Find where the given text appears and provide that cell's center as [X, Y] coordinate. 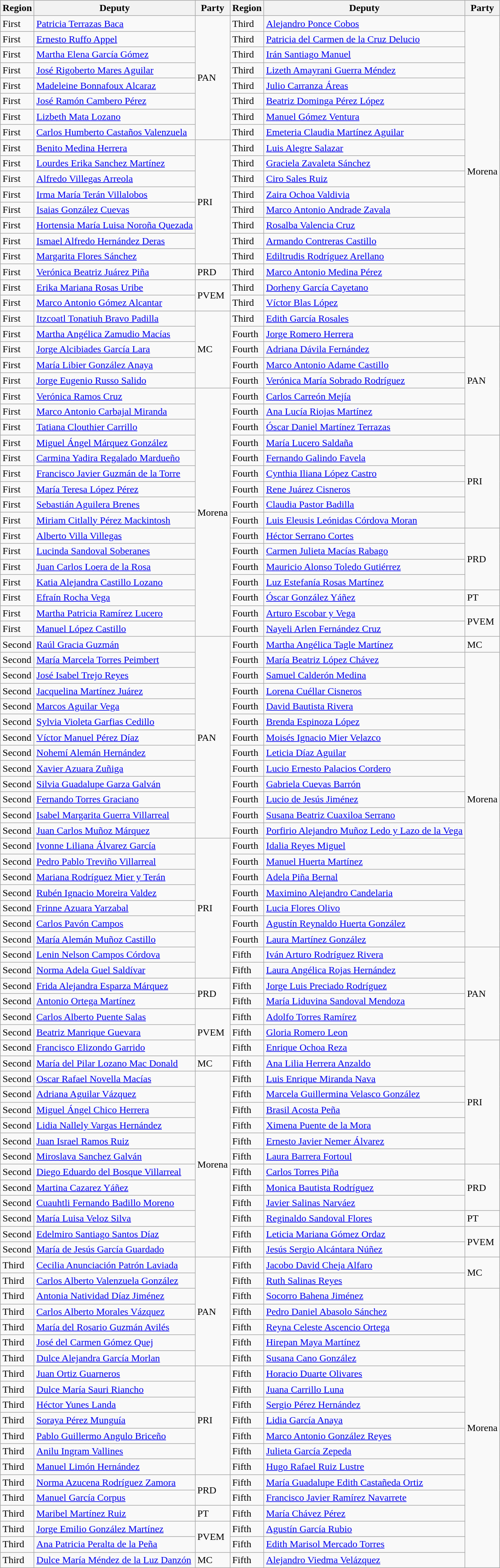
Juan Carlos Loera de la Rosa [115, 567]
Edith Marisol Mercado Torres [364, 1544]
María del Rosario Guzmán Avilés [115, 1327]
Martha Angélica Tagle Martínez [364, 644]
María de Jesús García Guardado [115, 1250]
Julio Carranza Áreas [364, 86]
Héctor Yunes Landa [115, 1405]
Martha Elena García Gómez [115, 55]
Alberto Villa Villegas [115, 536]
Luis Eleusis Leónidas Córdova Moran [364, 520]
María Alemán Muñoz Castillo [115, 939]
Brenda Espinoza López [364, 722]
Norma Adela Guel Saldívar [115, 970]
Ximena Puente de la Mora [364, 1125]
Juana Carrillo Luna [364, 1389]
Hortensia María Luisa Noroña Quezada [115, 225]
Rosalba Valencia Cruz [364, 225]
Adela Piña Bernal [364, 877]
Fernando Galindo Favela [364, 458]
Martha Angélica Zamudio Macías [115, 334]
Silvia Guadalupe Garza Galván [115, 784]
Alfredo Villegas Arreola [115, 179]
Carlos Alberto Morales Vázquez [115, 1312]
Enrique Ochoa Reza [364, 1048]
Antonio Ortega Martínez [115, 1001]
Ciro Sales Ruiz [364, 179]
Maribel Martínez Ruiz [115, 1513]
Patricia Terrazas Baca [115, 24]
María del Pilar Lozano Mac Donald [115, 1063]
Claudia Pastor Badilla [364, 505]
Ediltrudis Rodríguez Arellano [364, 256]
Carlos Alberto Puente Salas [115, 1017]
Manuel Huerta Martínez [364, 861]
Zaira Ochoa Valdivia [364, 194]
Jesús Sergio Alcántara Núñez [364, 1250]
Jorge Emilio González Martínez [115, 1529]
Luz Estefanía Rosas Martínez [364, 582]
Lidia Nallely Vargas Hernández [115, 1125]
Carlos Carreón Mejía [364, 396]
Lourdes Erika Sanchez Martínez [115, 163]
Carlos Pavón Campos [115, 923]
Francisco Javier Ramírez Navarrete [364, 1498]
Miroslava Sanchez Galván [115, 1156]
Leticia Mariana Gómez Ordaz [364, 1234]
María Luisa Veloz Silva [115, 1219]
José Ramón Cambero Pérez [115, 101]
Reyna Celeste Ascencio Ortega [364, 1327]
Dulce Alejandra García Morlan [115, 1358]
Lorena Cuéllar Cisneros [364, 691]
Hugo Rafael Ruiz Lustre [364, 1467]
Edelmiro Santiago Santos Díaz [115, 1234]
Raúl Gracia Guzmán [115, 644]
Erika Mariana Rosas Uribe [115, 287]
Reginaldo Sandoval Flores [364, 1219]
Héctor Serrano Cortes [364, 536]
Martha Patricia Ramírez Lucero [115, 613]
Carmen Julieta Macías Rabago [364, 551]
Lizeth Amayrani Guerra Méndez [364, 70]
Rubén Ignacio Moreira Valdez [115, 892]
Manuel López Castillo [115, 629]
Ernesto Javier Nemer Álvarez [364, 1141]
José Rigoberto Mares Aguilar [115, 70]
Emeteria Claudia Martínez Aguilar [364, 132]
Irma María Terán Villalobos [115, 194]
María Beatriz López Chávez [364, 660]
Julieta García Zepeda [364, 1451]
Sebastián Aguilera Brenes [115, 505]
Nayeli Arlen Fernández Cruz [364, 629]
María Lucero Saldaña [364, 442]
Margarita Flores Sánchez [115, 256]
Lucio de Jesús Jiménez [364, 799]
Jorge Eugenio Russo Salido [115, 380]
Víctor Blas López [364, 303]
Agustín Reynaldo Huerta González [364, 923]
Iván Arturo Rodríguez Rivera [364, 955]
Samuel Calderón Medina [364, 675]
Manuel García Corpus [115, 1498]
Idalia Reyes Miguel [364, 846]
Patricia del Carmen de la Cruz Delucio [364, 39]
Gloria Romero Leon [364, 1032]
Laura Angélica Rojas Hernández [364, 970]
Alejandro Ponce Cobos [364, 24]
Mauricio Alonso Toledo Gutiérrez [364, 567]
Pablo Guillermo Angulo Briceño [115, 1435]
Efraín Rocha Vega [115, 598]
Carlos Torres Piña [364, 1172]
Horacio Duarte Olivares [364, 1374]
Adolfo Torres Ramírez [364, 1017]
Francisco Javier Guzmán de la Torre [115, 474]
Diego Eduardo del Bosque Villarreal [115, 1172]
Itzcoatl Tonatiuh Bravo Padilla [115, 318]
Pedro Daniel Abasolo Sánchez [364, 1312]
Tatiana Clouthier Carrillo [115, 427]
María Marcela Torres Peimbert [115, 660]
Rene Juárez Cisneros [364, 489]
Víctor Manuel Pérez Díaz [115, 738]
Verónica María Sobrado Rodríguez [364, 380]
Marco Antonio Carbajal Miranda [115, 411]
Lenin Nelson Campos Córdova [115, 955]
Carmina Yadira Regalado Mardueño [115, 458]
Marco Antonio Andrade Zavala [364, 210]
Ismael Alfredo Hernández Deras [115, 241]
Fernando Torres Graciano [115, 799]
Katia Alejandra Castillo Lozano [115, 582]
Ivonne Liliana Álvarez García [115, 846]
Madeleine Bonnafoux Alcaraz [115, 86]
Carlos Humberto Castaños Valenzuela [115, 132]
Miguel Ángel Márquez González [115, 442]
Marcos Aguilar Vega [115, 707]
Jorge Romero Herrera [364, 334]
Agustín García Rubio [364, 1529]
Arturo Escobar y Vega [364, 613]
Porfirio Alejandro Muñoz Ledo y Lazo de la Vega [364, 830]
María Teresa López Pérez [115, 489]
Carlos Alberto Valenzuela González [115, 1281]
Mariana Rodríguez Mier y Terán [115, 877]
Laura Martínez González [364, 939]
Verónica Ramos Cruz [115, 396]
Adriana Dávila Fernández [364, 349]
José Isabel Trejo Reyes [115, 675]
Cuauhtli Fernando Badillo Moreno [115, 1203]
Cecilia Anunciación Patrón Laviada [115, 1265]
Miriam Citlally Pérez Mackintosh [115, 520]
María Libier González Anaya [115, 365]
Beatriz Manrique Guevara [115, 1032]
Juan Ortiz Guarneros [115, 1374]
Ana Lilia Herrera Anzaldo [364, 1063]
Irán Santiago Manuel [364, 55]
Marco Antonio González Reyes [364, 1435]
Marco Antonio Medina Pérez [364, 272]
Ana Lucía Riojas Martínez [364, 411]
Norma Azucena Rodríguez Zamora [115, 1482]
Isabel Margarita Guerra Villarreal [115, 815]
Juan Israel Ramos Ruiz [115, 1141]
Miguel Ángel Chico Herrera [115, 1110]
Alejandro Viedma Velázquez [364, 1560]
Armando Contreras Castillo [364, 241]
Benito Medina Herrera [115, 148]
Verónica Beatriz Juárez Piña [115, 272]
Marco Antonio Gómez Alcantar [115, 303]
Moisés Ignacio Mier Velazco [364, 738]
Sylvia Violeta Garfias Cedillo [115, 722]
Jacobo David Cheja Alfaro [364, 1265]
Juan Carlos Muñoz Márquez [115, 830]
Nohemí Alemán Hernández [115, 753]
Cynthia Iliana López Castro [364, 474]
Adriana Aguilar Vázquez [115, 1094]
Francisco Elizondo Garrido [115, 1048]
Dorheny García Cayetano [364, 287]
Lucinda Sandoval Soberanes [115, 551]
Lidia García Anaya [364, 1420]
Óscar González Yáñez [364, 598]
Jacquelina Martínez Juárez [115, 691]
David Bautista Rivera [364, 707]
María Chávez Pérez [364, 1513]
Ana Patricia Peralta de la Peña [115, 1544]
María Liduvina Sandoval Mendoza [364, 1001]
Oscar Rafael Novella Macías [115, 1079]
Susana Cano González [364, 1358]
Graciela Zavaleta Sánchez [364, 163]
Xavier Azuara Zuñiga [115, 769]
Leticia Díaz Aguilar [364, 753]
Lucio Ernesto Palacios Cordero [364, 769]
Beatriz Dominga Pérez López [364, 101]
Hirepan Maya Martínez [364, 1343]
Luis Alegre Salazar [364, 148]
Dulce María Sauri Riancho [115, 1389]
Marcela Guillermina Velasco González [364, 1094]
Luis Enrique Miranda Nava [364, 1079]
Edith García Rosales [364, 318]
Lucia Flores Olivo [364, 908]
Marco Antonio Adame Castillo [364, 365]
Anilu Ingram Vallines [115, 1451]
Monica Bautista Rodríguez [364, 1188]
Jorge Luis Preciado Rodríguez [364, 986]
Martina Cazarez Yáñez [115, 1188]
Frinne Azuara Yarzabal [115, 908]
Sergio Pérez Hernández [364, 1405]
Brasil Acosta Peña [364, 1110]
Frida Alejandra Esparza Márquez [115, 986]
José del Carmen Gómez Quej [115, 1343]
Antonia Natividad Díaz Jiménez [115, 1296]
Manuel Limón Hernández [115, 1467]
Socorro Bahena Jiménez [364, 1296]
Soraya Pérez Munguía [115, 1420]
Laura Barrera Fortoul [364, 1156]
Ernesto Ruffo Appel [115, 39]
Isaias González Cuevas [115, 210]
Ruth Salinas Reyes [364, 1281]
Jorge Alcibiades García Lara [115, 349]
Javier Salinas Narváez [364, 1203]
Lizbeth Mata Lozano [115, 117]
Óscar Daniel Martínez Terrazas [364, 427]
Pedro Pablo Treviño Villarreal [115, 861]
Gabriela Cuevas Barrón [364, 784]
Manuel Gómez Ventura [364, 117]
Dulce María Méndez de la Luz Danzón [115, 1560]
Susana Beatriz Cuaxiloa Serrano [364, 815]
María Guadalupe Edith Castañeda Ortiz [364, 1482]
Maximino Alejandro Candelaria [364, 892]
